For the text-containing cell, return its midpoint in (x, y) coordinate format. 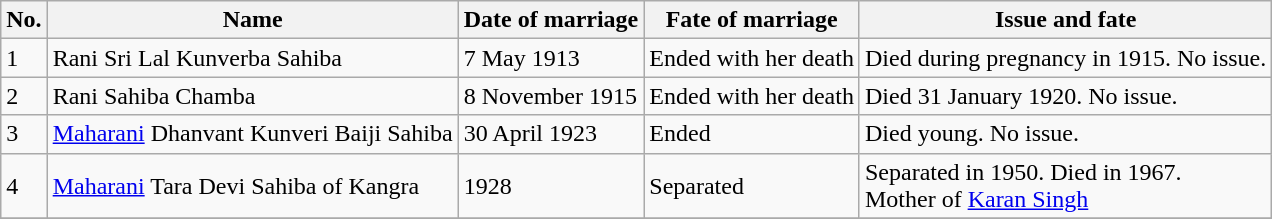
Maharani Dhanvant Kunveri Baiji Sahiba (252, 134)
1928 (551, 186)
1 (24, 58)
Separated (752, 186)
No. (24, 20)
3 (24, 134)
Ended (752, 134)
Died 31 January 1920. No issue. (1065, 96)
Issue and fate (1065, 20)
Separated in 1950. Died in 1967. Mother of Karan Singh (1065, 186)
Fate of marriage (752, 20)
2 (24, 96)
7 May 1913 (551, 58)
Rani Sahiba Chamba (252, 96)
Maharani Tara Devi Sahiba of Kangra (252, 186)
Name (252, 20)
4 (24, 186)
Died during pregnancy in 1915. No issue. (1065, 58)
8 November 1915 (551, 96)
Died young. No issue. (1065, 134)
30 April 1923 (551, 134)
Date of marriage (551, 20)
Rani Sri Lal Kunverba Sahiba (252, 58)
